Return the [x, y] coordinate for the center point of the cell that contains the specified text.  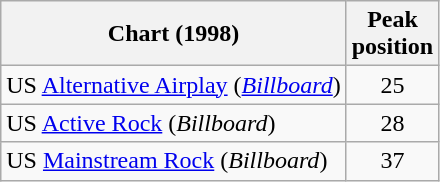
Peakposition [392, 34]
Chart (1998) [174, 34]
US Alternative Airplay (Billboard) [174, 85]
37 [392, 161]
25 [392, 85]
US Mainstream Rock (Billboard) [174, 161]
US Active Rock (Billboard) [174, 123]
28 [392, 123]
